For the text-containing cell, return its midpoint in (x, y) coordinate format. 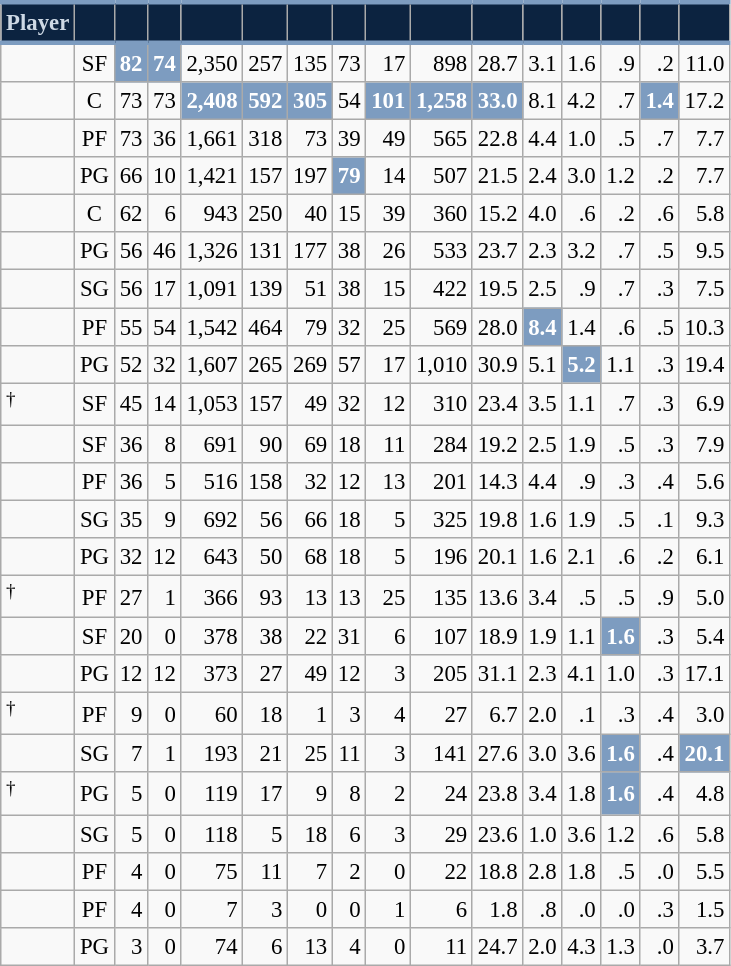
19.8 (497, 519)
27.6 (497, 754)
2.8 (542, 871)
284 (442, 444)
464 (266, 327)
28.0 (497, 327)
5.0 (704, 596)
.8 (542, 909)
51 (310, 289)
23.7 (497, 251)
30.9 (497, 364)
898 (442, 62)
691 (212, 444)
2.1 (582, 557)
21 (266, 754)
11.0 (704, 62)
250 (266, 214)
378 (212, 637)
373 (212, 674)
93 (266, 596)
6.1 (704, 557)
18.8 (497, 871)
3.1 (542, 62)
6.7 (497, 714)
26 (388, 251)
19.2 (497, 444)
5.1 (542, 364)
318 (266, 139)
9.3 (704, 519)
19.5 (497, 289)
82 (130, 62)
31.1 (497, 674)
119 (212, 794)
68 (310, 557)
158 (266, 482)
14.3 (497, 482)
265 (266, 364)
45 (130, 404)
5.5 (704, 871)
592 (266, 101)
17.1 (704, 674)
118 (212, 834)
5.2 (582, 364)
7.9 (704, 444)
2,408 (212, 101)
4.8 (704, 794)
6.9 (704, 404)
1,326 (212, 251)
60 (212, 714)
257 (266, 62)
5.6 (704, 482)
643 (212, 557)
23.6 (497, 834)
35 (130, 519)
8.4 (542, 327)
24 (442, 794)
141 (442, 754)
46 (164, 251)
19.4 (704, 364)
325 (442, 519)
193 (212, 754)
4.1 (582, 674)
943 (212, 214)
1,258 (442, 101)
57 (348, 364)
360 (442, 214)
90 (266, 444)
23.4 (497, 404)
101 (388, 101)
75 (212, 871)
28.7 (497, 62)
69 (310, 444)
52 (130, 364)
366 (212, 596)
177 (310, 251)
15.2 (497, 214)
21.5 (497, 176)
40 (310, 214)
205 (442, 674)
62 (130, 214)
1,421 (212, 176)
23.8 (497, 794)
201 (442, 482)
31 (348, 637)
17.2 (704, 101)
3.5 (542, 404)
310 (442, 404)
55 (130, 327)
1,091 (212, 289)
9.5 (704, 251)
Player (38, 22)
50 (266, 557)
1,010 (442, 364)
1,542 (212, 327)
2,350 (212, 62)
533 (442, 251)
18.9 (497, 637)
20 (130, 637)
139 (266, 289)
1.5 (704, 909)
131 (266, 251)
13.6 (497, 596)
565 (442, 139)
1,607 (212, 364)
24.7 (497, 947)
10.3 (704, 327)
516 (212, 482)
692 (212, 519)
3.7 (704, 947)
1.3 (620, 947)
8.1 (542, 101)
4.3 (582, 947)
29 (442, 834)
269 (310, 364)
305 (310, 101)
4.2 (582, 101)
107 (442, 637)
10 (164, 176)
2.4 (542, 176)
507 (442, 176)
7.5 (704, 289)
197 (310, 176)
4.0 (542, 214)
1,053 (212, 404)
5.4 (704, 637)
22.8 (497, 139)
569 (442, 327)
33.0 (497, 101)
1,661 (212, 139)
3.2 (582, 251)
422 (442, 289)
196 (442, 557)
